From the cell containing the given text, extract its center point as (x, y) coordinate. 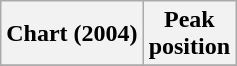
Chart (2004) (72, 34)
Peakposition (189, 34)
